Extract the (X, Y) coordinate from the center of the cell holding the provided text.  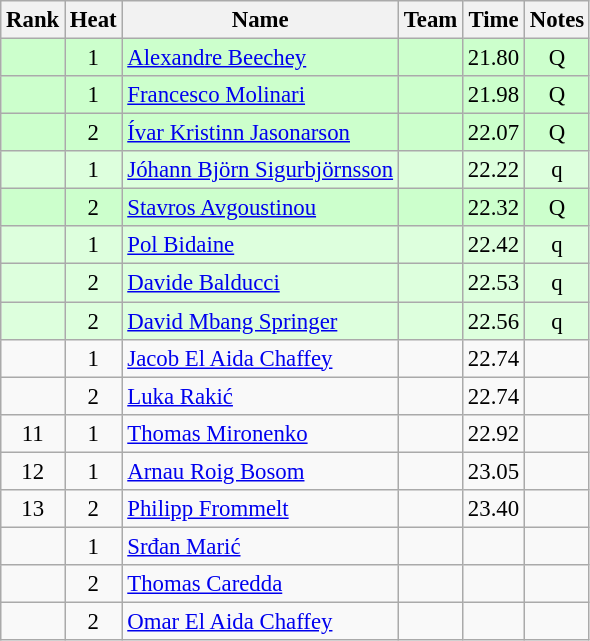
Omar El Aida Chaffey (260, 621)
22.07 (494, 133)
Notes (556, 20)
Jóhann Björn Sigurbjörnsson (260, 170)
Alexandre Beechey (260, 58)
Francesco Molinari (260, 95)
Rank (33, 20)
23.40 (494, 509)
Ívar Kristinn Jasonarson (260, 133)
22.32 (494, 208)
11 (33, 433)
Team (430, 20)
21.98 (494, 95)
Thomas Caredda (260, 584)
Heat (94, 20)
Pol Bidaine (260, 245)
22.22 (494, 170)
22.53 (494, 283)
Arnau Roig Bosom (260, 471)
Srđan Marić (260, 546)
23.05 (494, 471)
Davide Balducci (260, 283)
22.42 (494, 245)
21.80 (494, 58)
David Mbang Springer (260, 321)
Jacob El Aida Chaffey (260, 358)
22.56 (494, 321)
Time (494, 20)
22.92 (494, 433)
Luka Rakić (260, 396)
13 (33, 509)
Stavros Avgoustinou (260, 208)
Philipp Frommelt (260, 509)
Name (260, 20)
12 (33, 471)
Thomas Mironenko (260, 433)
